Capture the cell that displays the provided text and extract its [x, y] central coordinate. 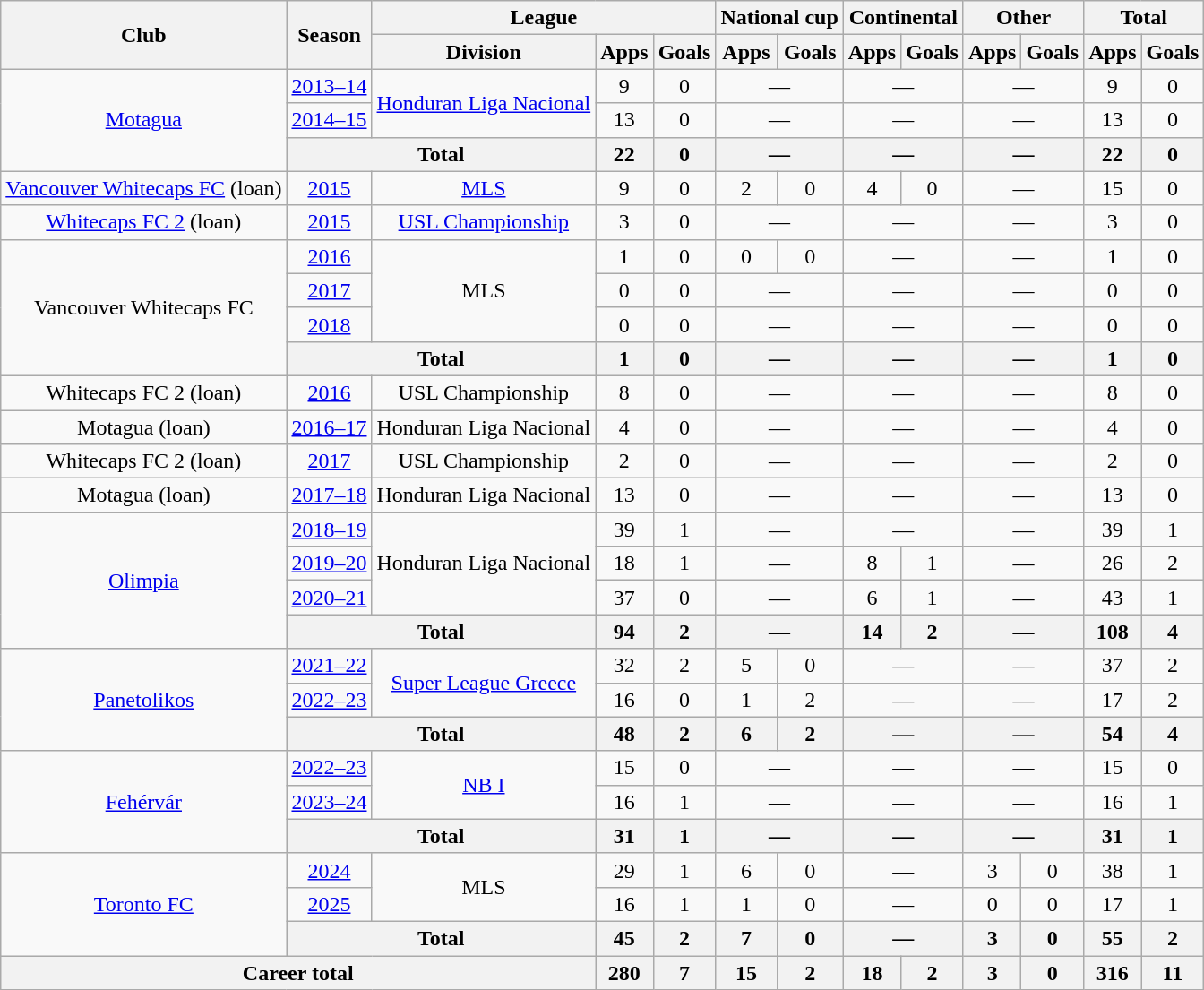
2013–14 [330, 86]
Vancouver Whitecaps FC [143, 307]
280 [624, 972]
Panetolikos [143, 700]
Toronto FC [143, 904]
11 [1173, 972]
38 [1113, 870]
316 [1113, 972]
14 [872, 632]
National cup [779, 18]
2018–19 [330, 529]
108 [1113, 632]
2024 [330, 870]
Olimpia [143, 581]
Vancouver Whitecaps FC (loan) [143, 188]
Other [1023, 18]
NB I [484, 785]
2025 [330, 904]
2014–15 [330, 120]
54 [1113, 734]
2023–24 [330, 802]
2019–20 [330, 564]
5 [746, 666]
Club [143, 35]
26 [1113, 564]
2021–22 [330, 666]
32 [624, 666]
2020–21 [330, 598]
94 [624, 632]
Motagua [143, 120]
55 [1113, 938]
Super League Greece [484, 683]
2016–17 [330, 427]
Continental [903, 18]
Season [330, 35]
Career total [298, 972]
45 [624, 938]
43 [1113, 598]
Division [484, 52]
League [544, 18]
29 [624, 870]
48 [624, 734]
2017–18 [330, 495]
Fehérvár [143, 802]
2018 [330, 324]
